For the text-containing cell, return its midpoint in (x, y) coordinate format. 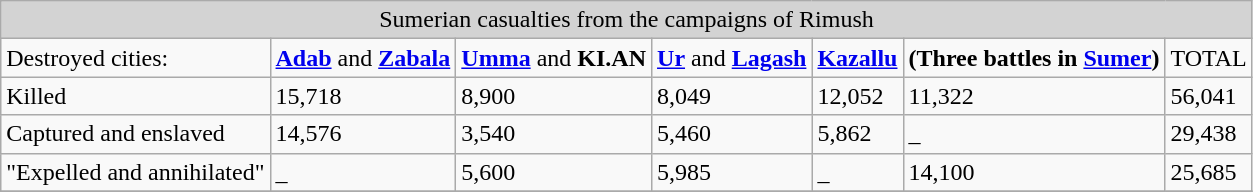
12,052 (858, 96)
5,460 (732, 134)
Destroyed cities: (136, 58)
29,438 (1208, 134)
Adab and Zabala (363, 58)
Umma and KI.AN (554, 58)
(Three battles in Sumer) (1034, 58)
"Expelled and annihilated" (136, 172)
3,540 (554, 134)
5,862 (858, 134)
8,900 (554, 96)
Captured and enslaved (136, 134)
25,685 (1208, 172)
Killed (136, 96)
Ur and Lagash (732, 58)
Kazallu (858, 58)
5,600 (554, 172)
Sumerian casualties from the campaigns of Rimush (627, 20)
14,100 (1034, 172)
14,576 (363, 134)
TOTAL (1208, 58)
56,041 (1208, 96)
5,985 (732, 172)
11,322 (1034, 96)
8,049 (732, 96)
15,718 (363, 96)
